Locate the cell with the specified text and output its (X, Y) center coordinate. 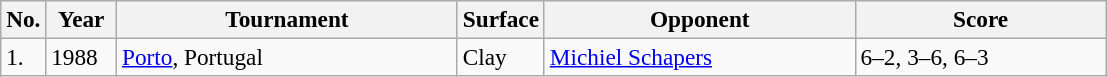
Score (980, 19)
6–2, 3–6, 6–3 (980, 57)
Tournament (288, 19)
1. (24, 57)
Clay (500, 57)
Porto, Portugal (288, 57)
1988 (82, 57)
Opponent (700, 19)
Surface (500, 19)
Michiel Schapers (700, 57)
No. (24, 19)
Year (82, 19)
